Search for the cell housing the specified text and yield its (x, y) center coordinate. 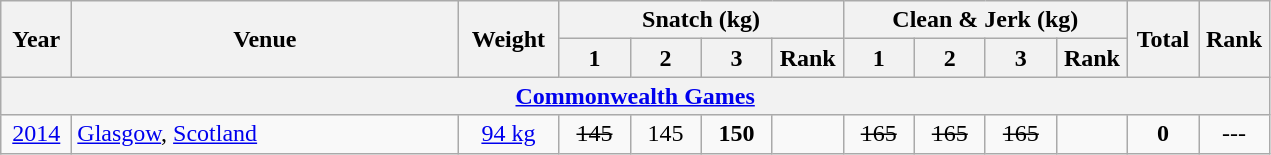
Total (1162, 39)
2014 (36, 134)
150 (736, 134)
Year (36, 39)
94 kg (508, 134)
0 (1162, 134)
Glasgow, Scotland (265, 134)
--- (1234, 134)
Snatch (kg) (701, 20)
Commonwealth Games (636, 96)
Weight (508, 39)
Clean & Jerk (kg) (985, 20)
Venue (265, 39)
